Return the (x, y) coordinate for the center point of the cell that contains the specified text.  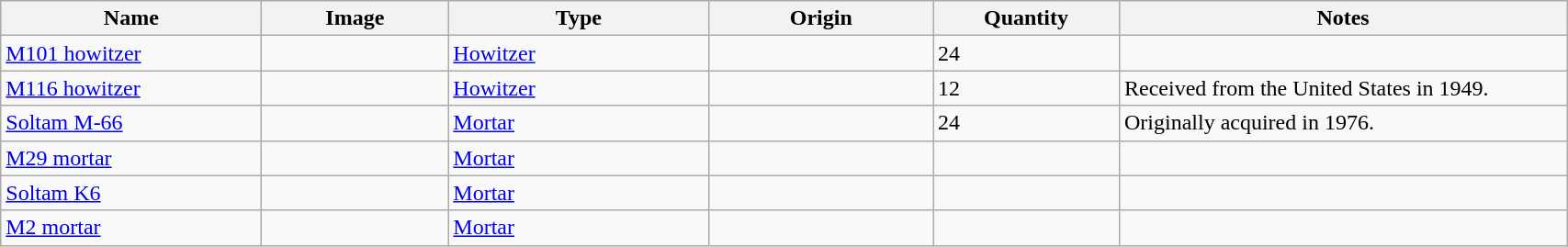
Type (579, 18)
Quantity (1027, 18)
Origin (821, 18)
M101 howitzer (131, 53)
M29 mortar (131, 158)
Originally acquired in 1976. (1343, 123)
Soltam K6 (131, 193)
12 (1027, 88)
M116 howitzer (131, 88)
Soltam M-66 (131, 123)
Name (131, 18)
Notes (1343, 18)
Received from the United States in 1949. (1343, 88)
Image (355, 18)
M2 mortar (131, 228)
